Determine the [X, Y] coordinate at the center of the cell enclosing the given text.  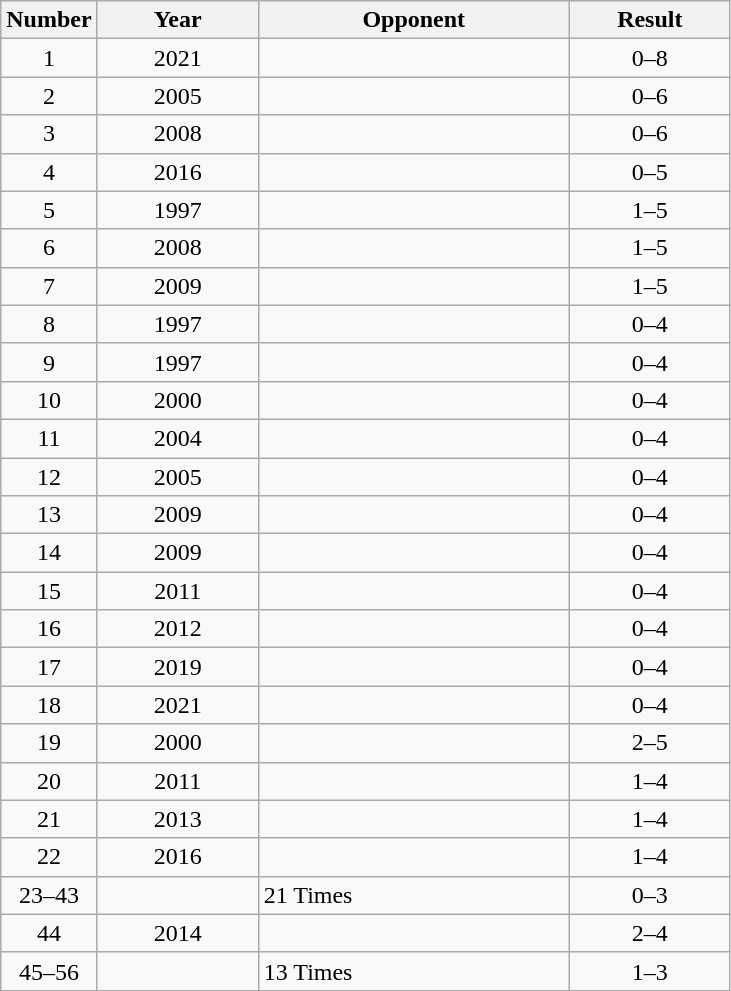
2012 [178, 629]
20 [49, 781]
Year [178, 20]
12 [49, 477]
9 [49, 362]
19 [49, 743]
13 [49, 515]
15 [49, 591]
Opponent [414, 20]
13 Times [414, 971]
23–43 [49, 895]
2004 [178, 438]
0–5 [650, 172]
0–3 [650, 895]
0–8 [650, 58]
11 [49, 438]
2 [49, 96]
44 [49, 933]
2–5 [650, 743]
2–4 [650, 933]
7 [49, 286]
Result [650, 20]
1–3 [650, 971]
1 [49, 58]
17 [49, 667]
3 [49, 134]
14 [49, 553]
4 [49, 172]
2014 [178, 933]
22 [49, 857]
18 [49, 705]
5 [49, 210]
Number [49, 20]
2013 [178, 819]
21 [49, 819]
16 [49, 629]
10 [49, 400]
2019 [178, 667]
45–56 [49, 971]
6 [49, 248]
21 Times [414, 895]
8 [49, 324]
